Scan for the cell matching the given text and deliver its [X, Y] coordinate at center. 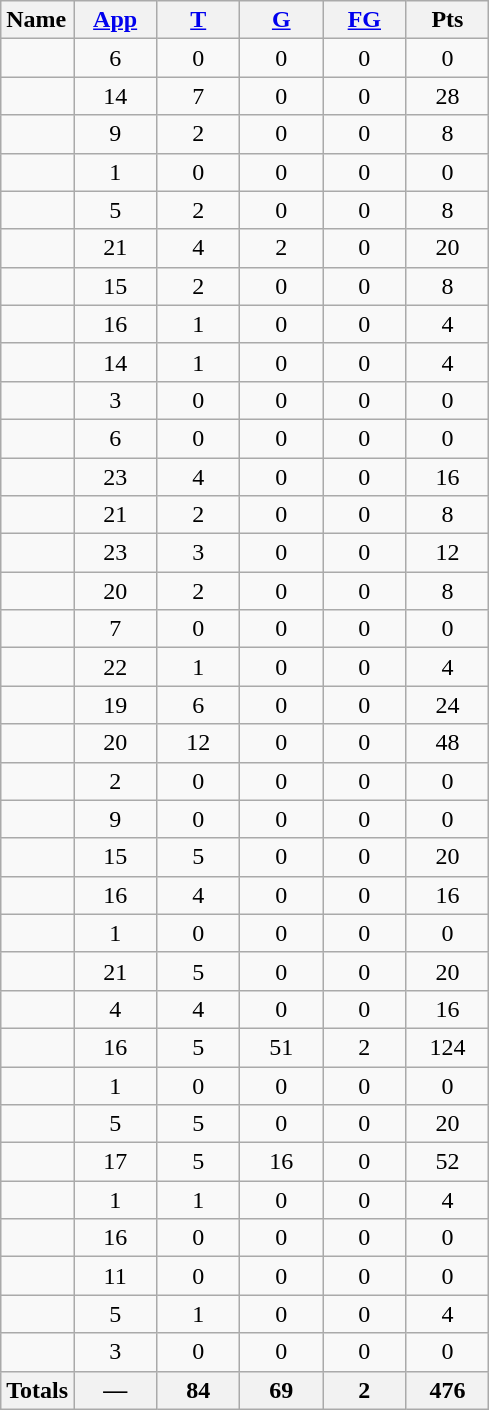
84 [198, 1390]
App [116, 20]
17 [116, 1162]
— [116, 1390]
Pts [448, 20]
Name [38, 20]
G [282, 20]
19 [116, 705]
22 [116, 667]
476 [448, 1390]
28 [448, 96]
FG [364, 20]
124 [448, 1047]
24 [448, 705]
Totals [38, 1390]
T [198, 20]
11 [116, 1276]
48 [448, 743]
52 [448, 1162]
69 [282, 1390]
51 [282, 1047]
